Provide the (x, y) coordinate of the cell's center where the given text is located.  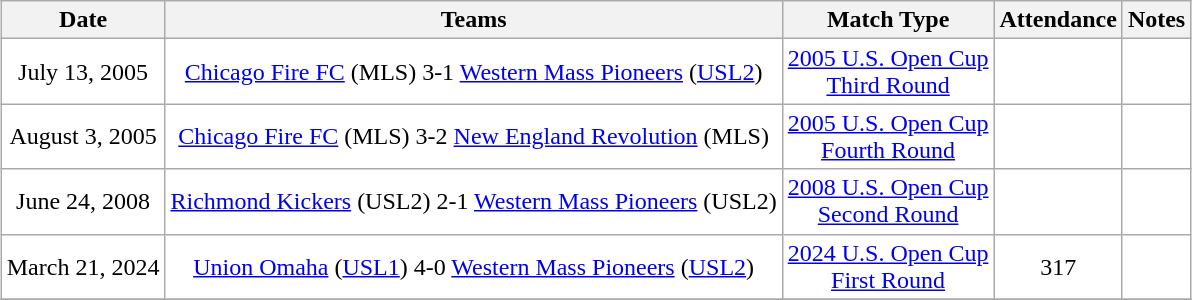
Match Type (888, 20)
Attendance (1058, 20)
Chicago Fire FC (MLS) 3-1 Western Mass Pioneers (USL2) (474, 72)
Notes (1156, 20)
Chicago Fire FC (MLS) 3-2 New England Revolution (MLS) (474, 136)
2005 U.S. Open CupFourth Round (888, 136)
2024 U.S. Open CupFirst Round (888, 266)
March 21, 2024 (83, 266)
June 24, 2008 (83, 202)
317 (1058, 266)
Union Omaha (USL1) 4-0 Western Mass Pioneers (USL2) (474, 266)
2008 U.S. Open CupSecond Round (888, 202)
July 13, 2005 (83, 72)
Richmond Kickers (USL2) 2-1 Western Mass Pioneers (USL2) (474, 202)
August 3, 2005 (83, 136)
Date (83, 20)
Teams (474, 20)
2005 U.S. Open CupThird Round (888, 72)
